Identify which cell holds the provided text, then report its [x, y] central coordinate. 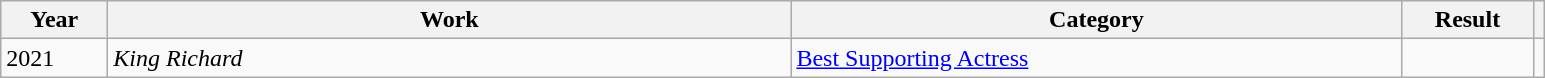
Category [1096, 20]
2021 [54, 58]
Best Supporting Actress [1096, 58]
Work [450, 20]
Result [1468, 20]
King Richard [450, 58]
Year [54, 20]
